Scan for the cell matching the given text and deliver its [x, y] coordinate at center. 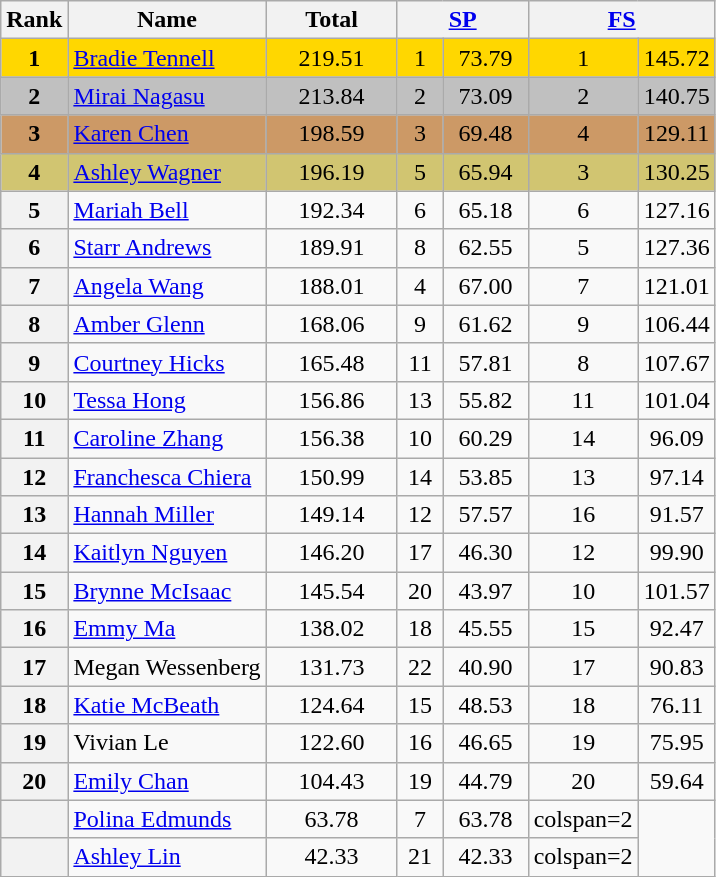
62.55 [486, 248]
156.38 [332, 438]
138.02 [332, 629]
130.25 [676, 172]
145.72 [676, 58]
150.99 [332, 477]
Total [332, 20]
44.79 [486, 781]
40.90 [486, 667]
92.47 [676, 629]
65.94 [486, 172]
45.55 [486, 629]
Ashley Lin [167, 857]
165.48 [332, 362]
Katie McBeath [167, 705]
149.14 [332, 515]
213.84 [332, 96]
196.19 [332, 172]
Rank [34, 20]
57.81 [486, 362]
76.11 [676, 705]
Caroline Zhang [167, 438]
145.54 [332, 591]
55.82 [486, 400]
168.06 [332, 324]
198.59 [332, 134]
57.57 [486, 515]
131.73 [332, 667]
48.53 [486, 705]
SP [462, 20]
Emily Chan [167, 781]
121.01 [676, 286]
Amber Glenn [167, 324]
Starr Andrews [167, 248]
65.18 [486, 210]
90.83 [676, 667]
Brynne McIsaac [167, 591]
43.97 [486, 591]
219.51 [332, 58]
188.01 [332, 286]
Mirai Nagasu [167, 96]
Courtney Hicks [167, 362]
97.14 [676, 477]
Bradie Tennell [167, 58]
22 [420, 667]
73.79 [486, 58]
67.00 [486, 286]
61.62 [486, 324]
Vivian Le [167, 743]
Ashley Wagner [167, 172]
Hannah Miller [167, 515]
60.29 [486, 438]
91.57 [676, 515]
104.43 [332, 781]
Angela Wang [167, 286]
127.16 [676, 210]
Franchesca Chiera [167, 477]
127.36 [676, 248]
140.75 [676, 96]
Megan Wessenberg [167, 667]
101.04 [676, 400]
122.60 [332, 743]
107.67 [676, 362]
FS [622, 20]
46.30 [486, 553]
146.20 [332, 553]
101.57 [676, 591]
Name [167, 20]
Tessa Hong [167, 400]
75.95 [676, 743]
53.85 [486, 477]
99.90 [676, 553]
Mariah Bell [167, 210]
59.64 [676, 781]
96.09 [676, 438]
124.64 [332, 705]
156.86 [332, 400]
Polina Edmunds [167, 819]
106.44 [676, 324]
73.09 [486, 96]
21 [420, 857]
192.34 [332, 210]
189.91 [332, 248]
Karen Chen [167, 134]
129.11 [676, 134]
Emmy Ma [167, 629]
Kaitlyn Nguyen [167, 553]
46.65 [486, 743]
69.48 [486, 134]
